Search for the cell housing the specified text and yield its [x, y] center coordinate. 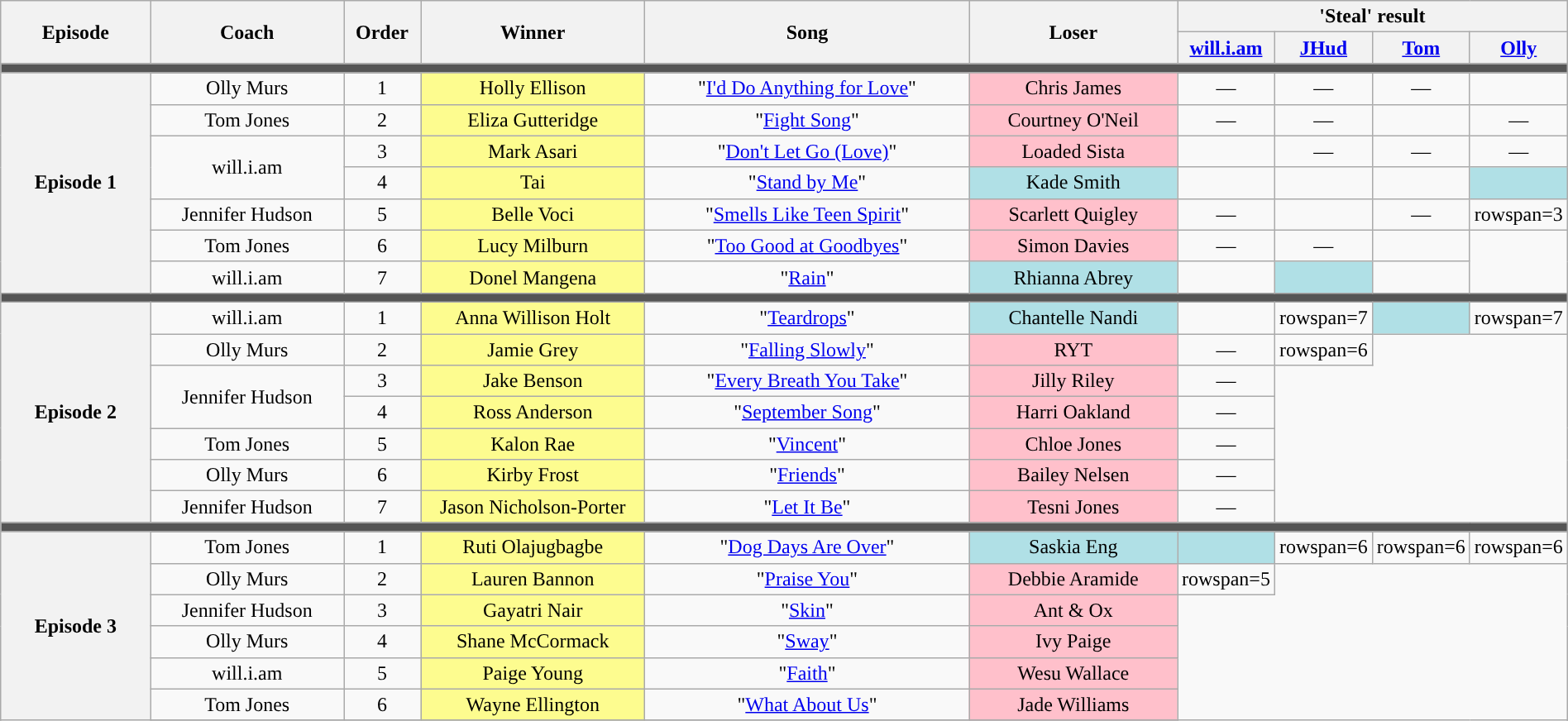
JHud [1323, 48]
Courtney O'Neil [1073, 120]
Order [382, 32]
"Dog Days Are Over" [807, 547]
"Faith" [807, 673]
Loser [1073, 32]
"Friends" [807, 475]
RYT [1073, 350]
Bailey Nelsen [1073, 475]
"Vincent" [807, 444]
Ross Anderson [533, 413]
"September Song" [807, 413]
Rhianna Abrey [1073, 277]
Ivy Paige [1073, 642]
"Too Good at Goodbyes" [807, 246]
'Steal' result [1373, 17]
"What About Us" [807, 704]
Shane McCormack [533, 642]
"Falling Slowly" [807, 350]
"Fight Song" [807, 120]
"Praise You" [807, 579]
Episode [76, 32]
"Don't Let Go (Love)" [807, 151]
Wayne Ellington [533, 704]
Chantelle Nandi [1073, 318]
"Stand by Me" [807, 183]
"Let It Be" [807, 507]
Jilly Riley [1073, 381]
Simon Davies [1073, 246]
Wesu Wallace [1073, 673]
"Skin" [807, 610]
Tom [1421, 48]
"Rain" [807, 277]
Lauren Bannon [533, 579]
Loaded Sista [1073, 151]
"Smells Like Teen Spirit" [807, 214]
Kade Smith [1073, 183]
Ant & Ox [1073, 610]
Jason Nicholson-Porter [533, 507]
Chris James [1073, 88]
Song [807, 32]
Harri Oakland [1073, 413]
Episode 1 [76, 183]
Olly [1518, 48]
Tai [533, 183]
Kalon Rae [533, 444]
Coach [247, 32]
"I'd Do Anything for Love" [807, 88]
Belle Voci [533, 214]
Episode 3 [76, 626]
Jamie Grey [533, 350]
Tesni Jones [1073, 507]
Mark Asari [533, 151]
Episode 2 [76, 412]
"Sway" [807, 642]
Kirby Frost [533, 475]
Winner [533, 32]
Holly Ellison [533, 88]
Scarlett Quigley [1073, 214]
Debbie Aramide [1073, 579]
rowspan=5 [1226, 579]
rowspan=3 [1518, 214]
Donel Mangena [533, 277]
Paige Young [533, 673]
Jade Williams [1073, 704]
Jake Benson [533, 381]
"Teardrops" [807, 318]
Saskia Eng [1073, 547]
Anna Willison Holt [533, 318]
Gayatri Nair [533, 610]
Chloe Jones [1073, 444]
Ruti Olajugbagbe [533, 547]
Lucy Milburn [533, 246]
Eliza Gutteridge [533, 120]
"Every Breath You Take" [807, 381]
